Search for the cell housing the specified text and yield its (X, Y) center coordinate. 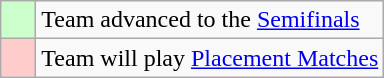
Team advanced to the Semifinals (210, 20)
Team will play Placement Matches (210, 58)
